For the text-containing cell, return its midpoint in (X, Y) coordinate format. 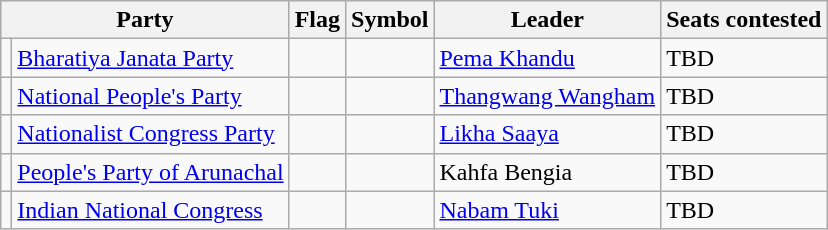
Likha Saaya (548, 134)
Indian National Congress (150, 210)
Leader (548, 20)
Nationalist Congress Party (150, 134)
Flag (317, 20)
Nabam Tuki (548, 210)
Thangwang Wangham (548, 96)
People's Party of Arunachal (150, 172)
Symbol (390, 20)
Party (145, 20)
Bharatiya Janata Party (150, 58)
Pema Khandu (548, 58)
National People's Party (150, 96)
Kahfa Bengia (548, 172)
Seats contested (744, 20)
